Return the [X, Y] coordinate for the center point of the cell that contains the specified text.  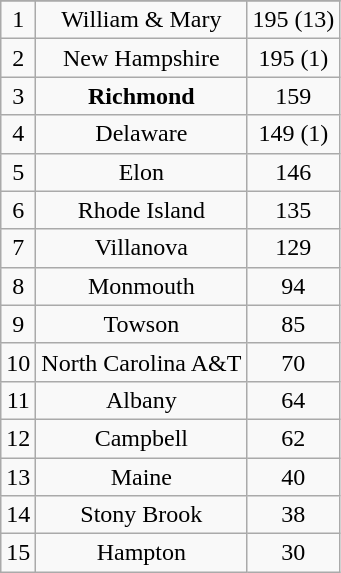
70 [294, 362]
149 (1) [294, 134]
38 [294, 515]
Stony Brook [142, 515]
Rhode Island [142, 210]
9 [18, 324]
William & Mary [142, 20]
New Hampshire [142, 58]
7 [18, 248]
Hampton [142, 553]
40 [294, 477]
195 (13) [294, 20]
62 [294, 438]
1 [18, 20]
129 [294, 248]
2 [18, 58]
Villanova [142, 248]
94 [294, 286]
30 [294, 553]
64 [294, 400]
Towson [142, 324]
Maine [142, 477]
159 [294, 96]
Campbell [142, 438]
Elon [142, 172]
Richmond [142, 96]
15 [18, 553]
North Carolina A&T [142, 362]
Monmouth [142, 286]
5 [18, 172]
85 [294, 324]
12 [18, 438]
10 [18, 362]
8 [18, 286]
195 (1) [294, 58]
4 [18, 134]
Albany [142, 400]
135 [294, 210]
13 [18, 477]
14 [18, 515]
146 [294, 172]
11 [18, 400]
3 [18, 96]
6 [18, 210]
Delaware [142, 134]
